Capture the cell that displays the provided text and extract its (x, y) central coordinate. 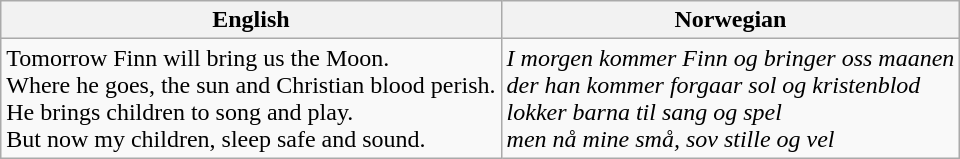
I morgen kommer Finn og bringer oss maanender han kommer forgaar sol og kristenblodlokker barna til sang og spelmen nå mine små, sov stille og vel (730, 98)
English (251, 20)
Norwegian (730, 20)
